Return (X, Y) of the center of cell containing provided text 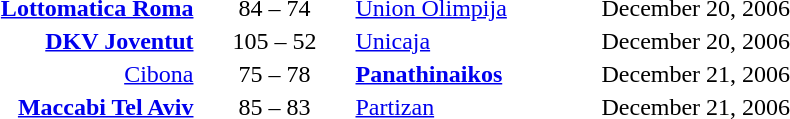
75 – 78 (274, 74)
Unicaja (476, 41)
105 – 52 (274, 41)
Panathinaikos (476, 74)
